Find where the given text appears and provide that cell's center as [X, Y] coordinate. 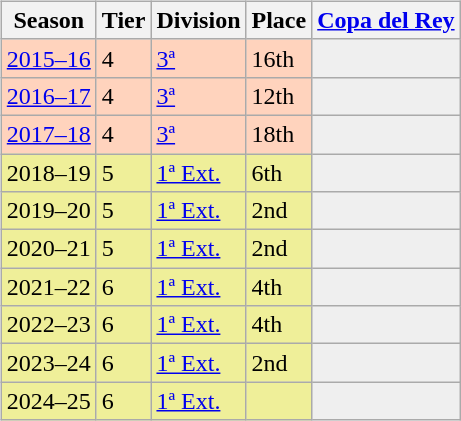
Season [48, 20]
Tier [124, 20]
16th [279, 58]
2015–16 [48, 58]
Copa del Rey [386, 20]
Division [198, 20]
2017–18 [48, 134]
2023–24 [48, 363]
2021–22 [48, 287]
2016–17 [48, 96]
2022–23 [48, 325]
2024–25 [48, 401]
12th [279, 96]
6th [279, 173]
2018–19 [48, 173]
2020–21 [48, 249]
Place [279, 20]
18th [279, 134]
2019–20 [48, 211]
